Return the (x, y) coordinate for the center point of the cell that contains the specified text.  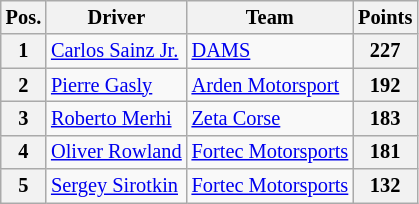
4 (24, 152)
2 (24, 85)
Sergey Sirotkin (116, 186)
Zeta Corse (270, 118)
Arden Motorsport (270, 85)
Driver (116, 17)
Carlos Sainz Jr. (116, 51)
Oliver Rowland (116, 152)
5 (24, 186)
3 (24, 118)
Roberto Merhi (116, 118)
227 (385, 51)
181 (385, 152)
Pos. (24, 17)
Team (270, 17)
1 (24, 51)
132 (385, 186)
183 (385, 118)
192 (385, 85)
DAMS (270, 51)
Pierre Gasly (116, 85)
Points (385, 17)
